Identify which cell holds the provided text, then report its (X, Y) central coordinate. 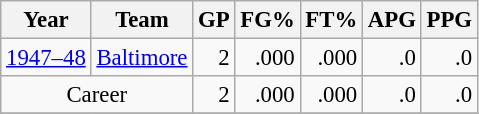
Team (142, 20)
Year (46, 20)
FG% (268, 20)
GP (214, 20)
FT% (332, 20)
1947–48 (46, 58)
Career (97, 95)
PPG (449, 20)
APG (392, 20)
Baltimore (142, 58)
